Locate the cell with the specified text and output its (X, Y) center coordinate. 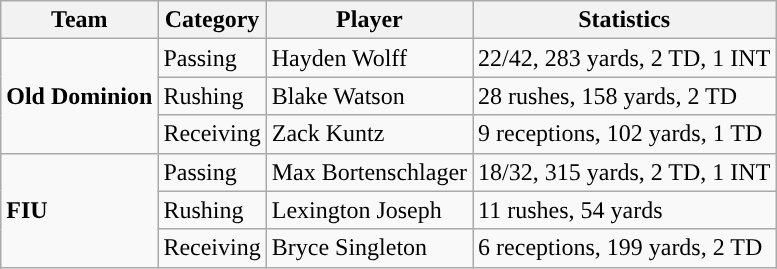
Blake Watson (369, 96)
11 rushes, 54 yards (624, 210)
Zack Kuntz (369, 134)
Bryce Singleton (369, 248)
Max Bortenschlager (369, 172)
Category (212, 20)
Hayden Wolff (369, 58)
22/42, 283 yards, 2 TD, 1 INT (624, 58)
Player (369, 20)
9 receptions, 102 yards, 1 TD (624, 134)
FIU (80, 210)
Old Dominion (80, 96)
18/32, 315 yards, 2 TD, 1 INT (624, 172)
28 rushes, 158 yards, 2 TD (624, 96)
6 receptions, 199 yards, 2 TD (624, 248)
Lexington Joseph (369, 210)
Statistics (624, 20)
Team (80, 20)
